Output the (x, y) coordinate of the center of the cell containing the given text.  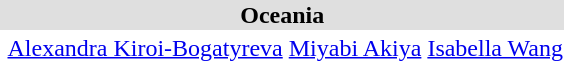
Oceania (282, 15)
